Scan for the cell matching the given text and deliver its (X, Y) coordinate at center. 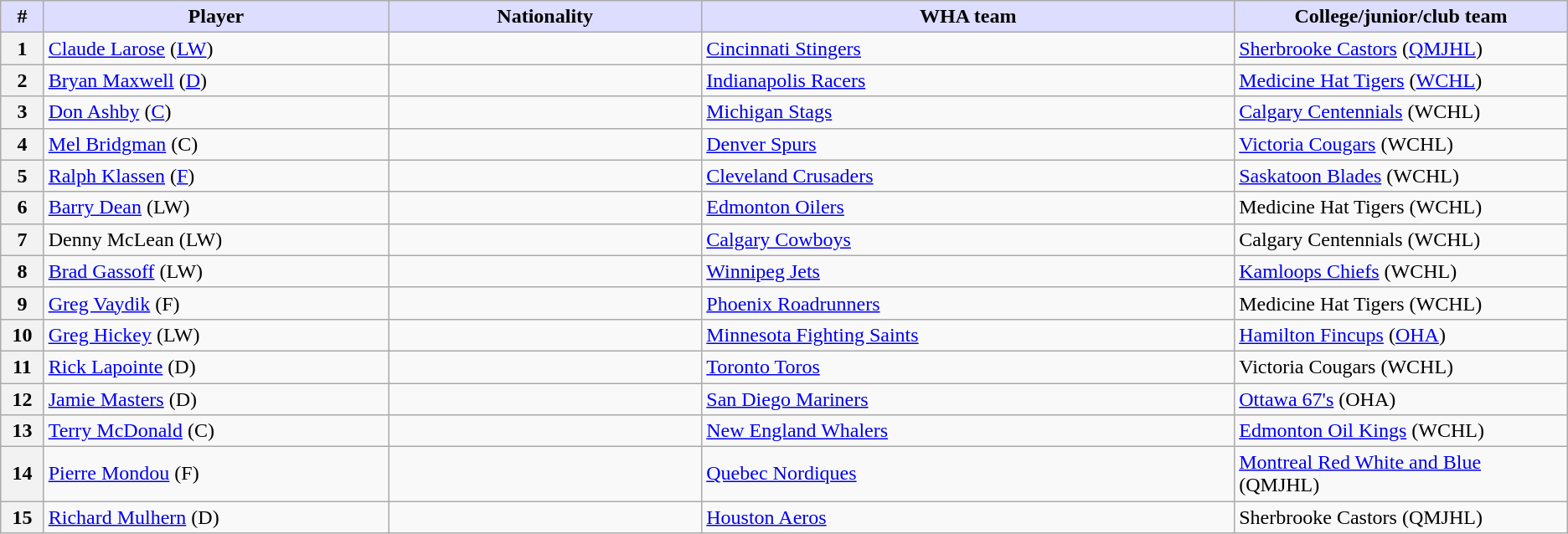
WHA team (968, 17)
Greg Vaydik (F) (216, 303)
Jamie Masters (D) (216, 399)
Player (216, 17)
Winnipeg Jets (968, 271)
Barry Dean (LW) (216, 208)
Denny McLean (LW) (216, 239)
Cleveland Crusaders (968, 176)
4 (22, 144)
Don Ashby (C) (216, 112)
14 (22, 474)
Montreal Red White and Blue (QMJHL) (1401, 474)
7 (22, 239)
9 (22, 303)
Kamloops Chiefs (WCHL) (1401, 271)
Brad Gassoff (LW) (216, 271)
1 (22, 49)
New England Whalers (968, 431)
11 (22, 367)
10 (22, 335)
Phoenix Roadrunners (968, 303)
Terry McDonald (C) (216, 431)
8 (22, 271)
Houston Aeros (968, 517)
Ralph Klassen (F) (216, 176)
Quebec Nordiques (968, 474)
5 (22, 176)
Michigan Stags (968, 112)
Cincinnati Stingers (968, 49)
College/junior/club team (1401, 17)
Claude Larose (LW) (216, 49)
Hamilton Fincups (OHA) (1401, 335)
12 (22, 399)
Edmonton Oil Kings (WCHL) (1401, 431)
Ottawa 67's (OHA) (1401, 399)
San Diego Mariners (968, 399)
Toronto Toros (968, 367)
3 (22, 112)
# (22, 17)
Denver Spurs (968, 144)
13 (22, 431)
Pierre Mondou (F) (216, 474)
Mel Bridgman (C) (216, 144)
15 (22, 517)
Saskatoon Blades (WCHL) (1401, 176)
Calgary Cowboys (968, 239)
Indianapolis Racers (968, 80)
Bryan Maxwell (D) (216, 80)
Greg Hickey (LW) (216, 335)
6 (22, 208)
Rick Lapointe (D) (216, 367)
Nationality (545, 17)
Edmonton Oilers (968, 208)
Richard Mulhern (D) (216, 517)
2 (22, 80)
Minnesota Fighting Saints (968, 335)
